Pinpoint the cell where the given text exists, returning its (x, y) midpoint coordinate. 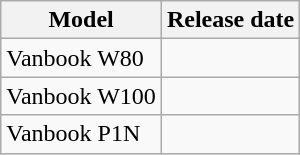
Release date (230, 20)
Vanbook P1N (82, 134)
Vanbook W100 (82, 96)
Model (82, 20)
Vanbook W80 (82, 58)
